Detect which cell encompasses the target text, then output its [X, Y] center coordinate. 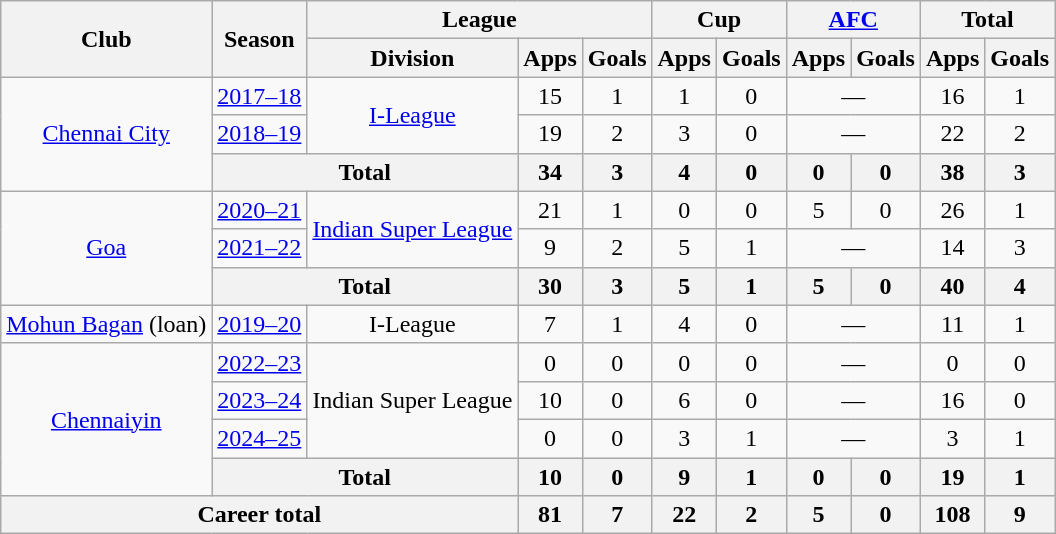
34 [550, 172]
2019–20 [260, 324]
2017–18 [260, 96]
League [480, 20]
AFC [853, 20]
21 [550, 210]
Chennaiyin [106, 419]
Club [106, 39]
26 [952, 210]
11 [952, 324]
Chennai City [106, 134]
81 [550, 515]
Career total [260, 515]
2018–19 [260, 134]
108 [952, 515]
2022–23 [260, 362]
2024–25 [260, 438]
30 [550, 286]
Goa [106, 248]
2023–24 [260, 400]
14 [952, 248]
Cup [719, 20]
2021–22 [260, 248]
6 [684, 400]
38 [952, 172]
2020–21 [260, 210]
Division [412, 58]
Mohun Bagan (loan) [106, 324]
15 [550, 96]
40 [952, 286]
Season [260, 39]
